Find where the given text appears and provide that cell's center as [x, y] coordinate. 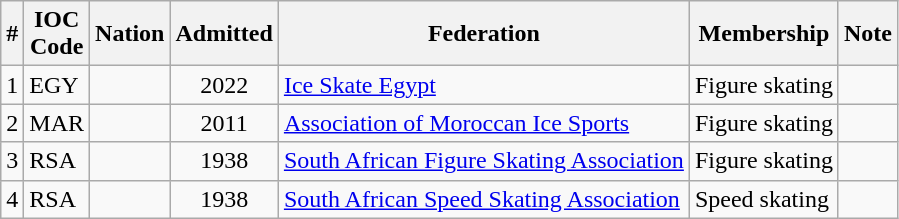
Speed skating [764, 199]
1 [12, 85]
Association of Moroccan Ice Sports [484, 123]
Federation [484, 34]
# [12, 34]
South African Speed Skating Association [484, 199]
2011 [224, 123]
Nation [130, 34]
Ice Skate Egypt [484, 85]
Admitted [224, 34]
IOC Code [57, 34]
EGY [57, 85]
Note [868, 34]
2 [12, 123]
3 [12, 161]
Membership [764, 34]
2022 [224, 85]
South African Figure Skating Association [484, 161]
MAR [57, 123]
4 [12, 199]
